Locate the cell with the specified text and output its [X, Y] center coordinate. 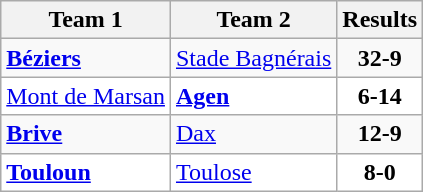
Team 2 [253, 20]
6-14 [380, 96]
Mont de Marsan [86, 96]
Brive [86, 134]
Results [380, 20]
8-0 [380, 172]
Touloun [86, 172]
Stade Bagnérais [253, 58]
Agen [253, 96]
12-9 [380, 134]
Béziers [86, 58]
Dax [253, 134]
Team 1 [86, 20]
Toulose [253, 172]
32-9 [380, 58]
